Find where the given text appears and provide that cell's center as (x, y) coordinate. 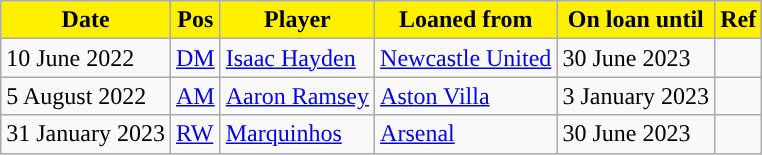
Pos (195, 20)
Aaron Ramsey (297, 96)
Ref (738, 20)
RW (195, 134)
Aston Villa (466, 96)
AM (195, 96)
Isaac Hayden (297, 58)
Arsenal (466, 134)
Loaned from (466, 20)
Marquinhos (297, 134)
31 January 2023 (86, 134)
5 August 2022 (86, 96)
Date (86, 20)
On loan until (636, 20)
Newcastle United (466, 58)
DM (195, 58)
3 January 2023 (636, 96)
10 June 2022 (86, 58)
Player (297, 20)
